From the cell containing the given text, extract its center point as [x, y] coordinate. 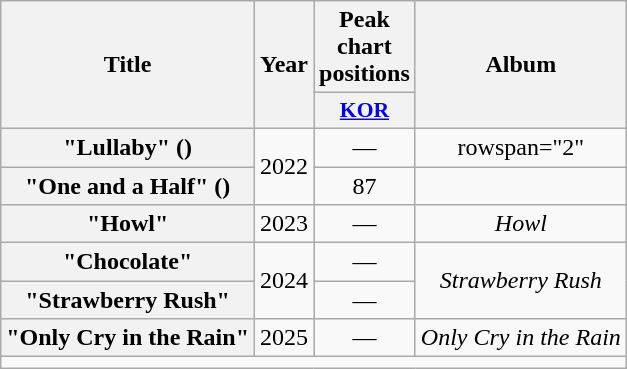
"One and a Half" () [128, 185]
2025 [284, 338]
"Chocolate" [128, 262]
Howl [520, 224]
87 [365, 185]
Peak chart positions [365, 47]
2022 [284, 166]
Only Cry in the Rain [520, 338]
Strawberry Rush [520, 281]
"Strawberry Rush" [128, 300]
2024 [284, 281]
"Only Cry in the Rain" [128, 338]
"Lullaby" () [128, 147]
Album [520, 65]
Year [284, 65]
Title [128, 65]
2023 [284, 224]
"Howl" [128, 224]
rowspan="2" [520, 147]
KOR [365, 111]
